Provide the (x, y) coordinate of the cell's center where the given text is located.  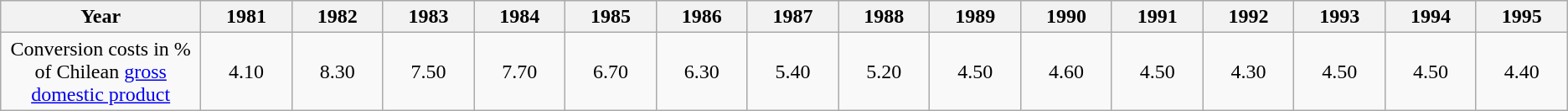
1995 (1521, 17)
7.50 (429, 71)
1994 (1431, 17)
1989 (975, 17)
1986 (702, 17)
1985 (611, 17)
8.30 (337, 71)
1991 (1158, 17)
1987 (792, 17)
1981 (246, 17)
4.60 (1067, 71)
Year (101, 17)
6.30 (702, 71)
4.10 (246, 71)
1982 (337, 17)
1992 (1248, 17)
5.40 (792, 71)
7.70 (519, 71)
1988 (885, 17)
1993 (1340, 17)
Conversion costs in % of Chilean gross domestic product (101, 71)
5.20 (885, 71)
1990 (1067, 17)
6.70 (611, 71)
1984 (519, 17)
1983 (429, 17)
4.40 (1521, 71)
4.30 (1248, 71)
